From the cell containing the given text, extract its center point as [X, Y] coordinate. 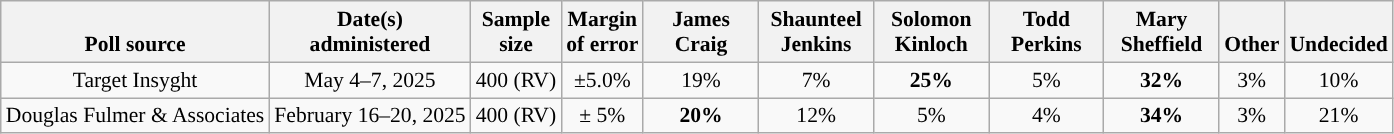
7% [816, 80]
SolomonKinloch [932, 32]
4% [1046, 116]
ShaunteelJenkins [816, 32]
Undecided [1338, 32]
ToddPerkins [1046, 32]
± 5% [602, 116]
MarySheffield [1162, 32]
25% [932, 80]
February 16–20, 2025 [370, 116]
12% [816, 116]
20% [700, 116]
JamesCraig [700, 32]
Date(s)administered [370, 32]
May 4–7, 2025 [370, 80]
±5.0% [602, 80]
Target Insyght [136, 80]
10% [1338, 80]
34% [1162, 116]
Samplesize [516, 32]
Douglas Fulmer & Associates [136, 116]
Marginof error [602, 32]
19% [700, 80]
32% [1162, 80]
21% [1338, 116]
Other [1252, 32]
Poll source [136, 32]
